Identify which cell holds the provided text, then report its (X, Y) central coordinate. 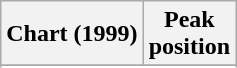
Chart (1999) (72, 34)
Peakposition (189, 34)
